Return [X, Y] of the center of cell containing provided text 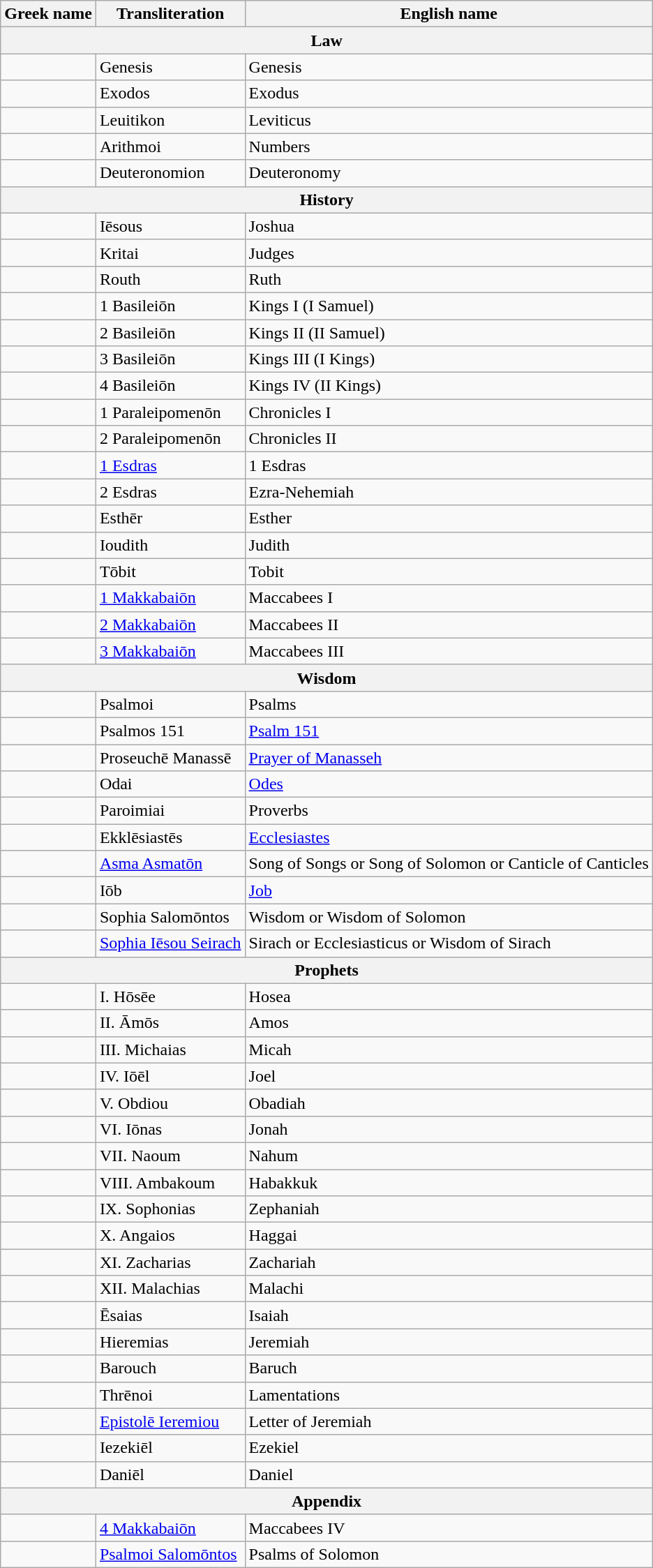
2 Paraleipomenōn [170, 439]
VIII. Ambakoum [170, 1183]
Ekklēsiastēs [170, 837]
Deuteronomion [170, 173]
Transliteration [170, 14]
Kritai [170, 253]
Hieremias [170, 1342]
2 Esdras [170, 492]
Maccabees II [449, 625]
Psalm 151 [449, 731]
2 Makkabaiōn [170, 625]
History [326, 200]
Letter of Jeremiah [449, 1421]
Wisdom [326, 678]
Chronicles II [449, 439]
3 Basileiōn [170, 359]
Song of Songs or Song of Solomon or Canticle of Canticles [449, 864]
Ioudith [170, 545]
Psalms of Solomon [449, 1554]
Jeremiah [449, 1342]
English name [449, 14]
Exodus [449, 94]
Ezekiel [449, 1448]
Malachi [449, 1289]
VI. Iōnas [170, 1129]
Tōbit [170, 572]
Sophia Iēsou Seirach [170, 943]
Law [326, 40]
Daniēl [170, 1474]
Asma Asmatōn [170, 864]
Kings II (II Samuel) [449, 333]
1 Basileiōn [170, 306]
Psalmos 151 [170, 731]
1 Makkabaiōn [170, 598]
II. Āmōs [170, 1023]
Esther [449, 518]
4 Basileiōn [170, 386]
Appendix [326, 1501]
Proseuchē Manassē [170, 757]
Leuitikon [170, 120]
3 Makkabaiōn [170, 651]
Hosea [449, 996]
Amos [449, 1023]
1 Paraleipomenōn [170, 412]
Judith [449, 545]
Thrēnoi [170, 1395]
Baruch [449, 1368]
Zachariah [449, 1262]
Prophets [326, 970]
Maccabees I [449, 598]
Lamentations [449, 1395]
Leviticus [449, 120]
III. Michaias [170, 1050]
Micah [449, 1050]
Odes [449, 784]
Isaiah [449, 1315]
Iezekiēl [170, 1448]
Maccabees IV [449, 1528]
Deuteronomy [449, 173]
XI. Zacharias [170, 1262]
Greek name [49, 14]
X. Angaios [170, 1236]
Joshua [449, 226]
VII. Naoum [170, 1156]
XII. Malachias [170, 1289]
Obadiah [449, 1103]
Sophia Salomōntos [170, 917]
Ēsaias [170, 1315]
I. Hōsēe [170, 996]
Epistolē Ieremiou [170, 1421]
Sirach or Ecclesiasticus or Wisdom of Sirach [449, 943]
Jonah [449, 1129]
4 Makkabaiōn [170, 1528]
Daniel [449, 1474]
Kings IV (II Kings) [449, 386]
Nahum [449, 1156]
Esthēr [170, 518]
Prayer of Manasseh [449, 757]
Chronicles I [449, 412]
IX. Sophonias [170, 1209]
Kings III (I Kings) [449, 359]
Tobit [449, 572]
Job [449, 890]
Ezra-Nehemiah [449, 492]
Routh [170, 279]
Numbers [449, 147]
Odai [170, 784]
Paroimiai [170, 811]
Habakkuk [449, 1183]
2 Basileiōn [170, 333]
IV. Iōēl [170, 1076]
Ecclesiastes [449, 837]
Ruth [449, 279]
Barouch [170, 1368]
Arithmoi [170, 147]
Proverbs [449, 811]
Maccabees III [449, 651]
Iōb [170, 890]
Kings I (I Samuel) [449, 306]
Zephaniah [449, 1209]
Iēsous [170, 226]
Psalms [449, 704]
Joel [449, 1076]
V. Obdiou [170, 1103]
Exodos [170, 94]
Haggai [449, 1236]
Judges [449, 253]
Wisdom or Wisdom of Solomon [449, 917]
Psalmoi [170, 704]
Psalmoi Salomōntos [170, 1554]
